Detect which cell encompasses the target text, then output its [X, Y] center coordinate. 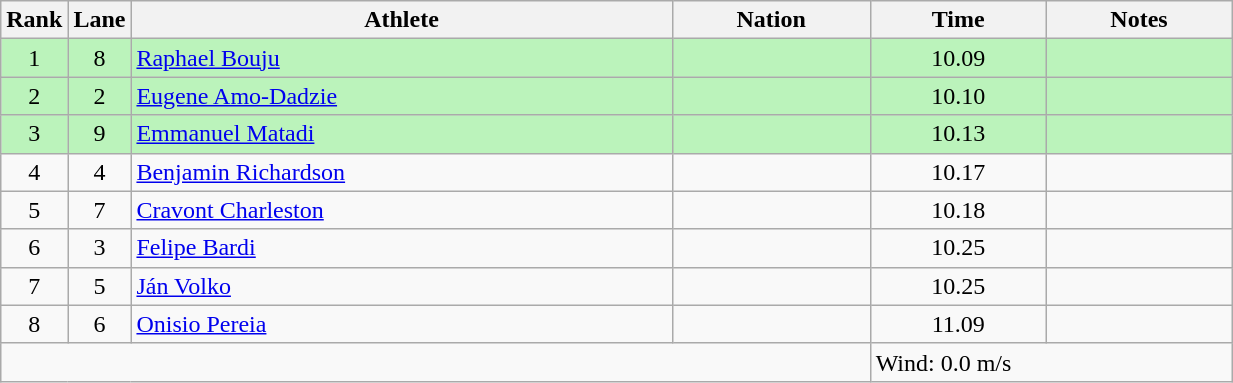
Eugene Amo-Dadzie [402, 96]
11.09 [958, 324]
Athlete [402, 20]
Cravont Charleston [402, 210]
Benjamin Richardson [402, 172]
Emmanuel Matadi [402, 134]
Felipe Bardi [402, 248]
Wind: 0.0 m/s [1051, 362]
Onisio Pereia [402, 324]
10.18 [958, 210]
Notes [1138, 20]
Ján Volko [402, 286]
1 [34, 58]
10.10 [958, 96]
Nation [771, 20]
9 [100, 134]
Raphael Bouju [402, 58]
10.17 [958, 172]
Time [958, 20]
Rank [34, 20]
Lane [100, 20]
10.09 [958, 58]
10.13 [958, 134]
